Return [X, Y] of the center of cell containing provided text 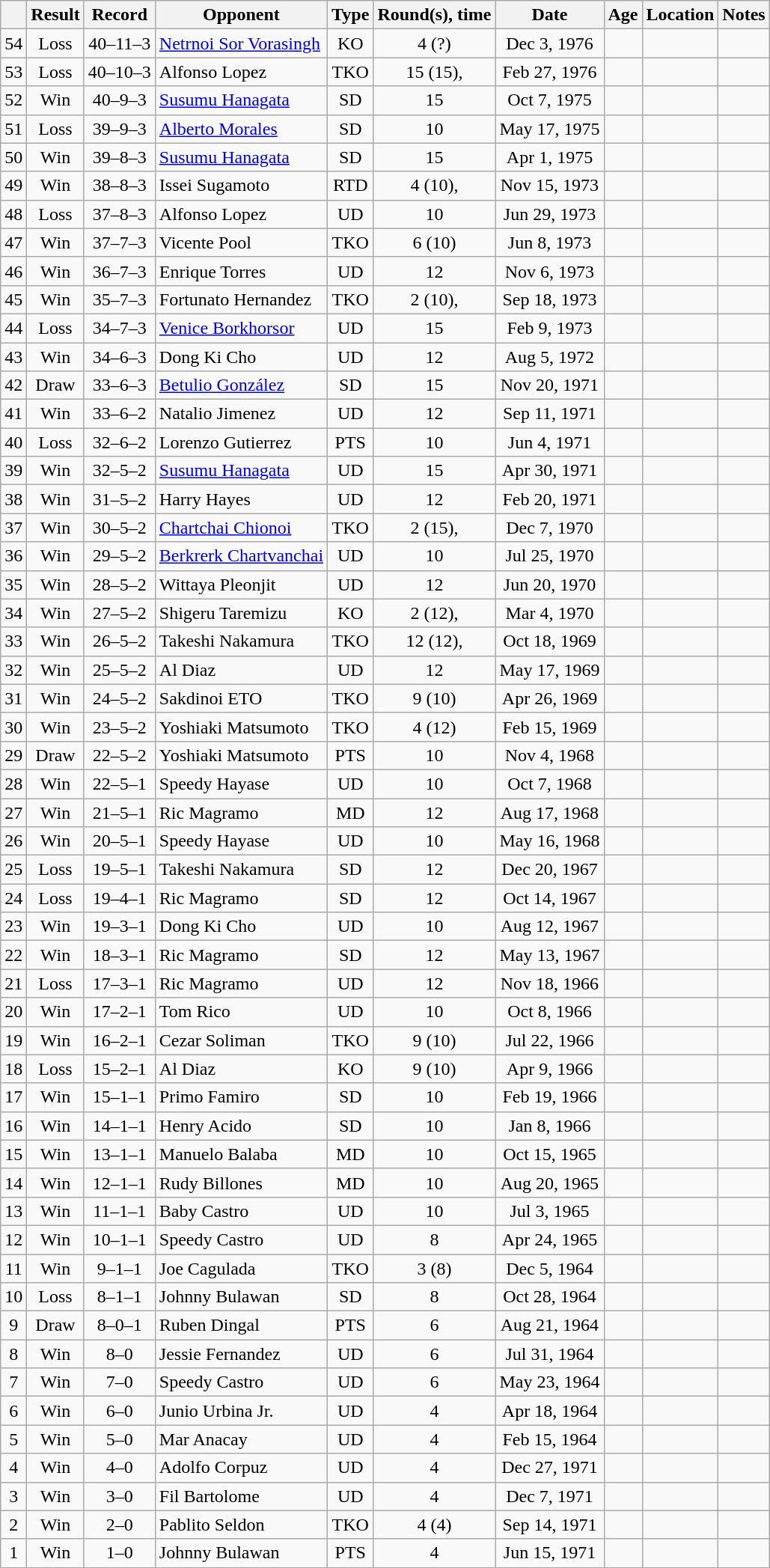
16–2–1 [120, 1040]
Jan 8, 1966 [549, 1126]
Alberto Morales [241, 129]
15–2–1 [120, 1069]
39–8–3 [120, 157]
15 (15), [434, 72]
49 [13, 186]
Feb 9, 1973 [549, 328]
22–5–2 [120, 755]
Apr 1, 1975 [549, 157]
36–7–3 [120, 271]
32–6–2 [120, 442]
19–5–1 [120, 870]
39–9–3 [120, 129]
22–5–1 [120, 784]
Primo Famiro [241, 1097]
26 [13, 841]
3 [13, 1496]
32–5–2 [120, 471]
May 23, 1964 [549, 1382]
43 [13, 357]
40–10–3 [120, 72]
34–6–3 [120, 357]
46 [13, 271]
Oct 15, 1965 [549, 1154]
33 [13, 641]
8–0–1 [120, 1326]
2 (15), [434, 528]
Venice Borkhorsor [241, 328]
May 13, 1967 [549, 955]
Jul 3, 1965 [549, 1211]
Jessie Fernandez [241, 1354]
15–1–1 [120, 1097]
3–0 [120, 1496]
47 [13, 242]
Junio Urbina Jr. [241, 1411]
9–1–1 [120, 1269]
Aug 20, 1965 [549, 1183]
Dec 27, 1971 [549, 1468]
Aug 21, 1964 [549, 1326]
36 [13, 556]
Jul 31, 1964 [549, 1354]
Sep 11, 1971 [549, 414]
Cezar Soliman [241, 1040]
Apr 30, 1971 [549, 471]
8–1–1 [120, 1297]
38 [13, 499]
Aug 17, 1968 [549, 812]
18–3–1 [120, 955]
53 [13, 72]
37–7–3 [120, 242]
25–5–2 [120, 670]
Oct 7, 1968 [549, 784]
21 [13, 983]
Dec 7, 1971 [549, 1496]
17 [13, 1097]
20–5–1 [120, 841]
17–3–1 [120, 983]
Dec 20, 1967 [549, 870]
Fortunato Hernandez [241, 299]
Date [549, 15]
13–1–1 [120, 1154]
5–0 [120, 1439]
26–5–2 [120, 641]
51 [13, 129]
50 [13, 157]
11 [13, 1269]
Vicente Pool [241, 242]
Jun 29, 1973 [549, 214]
Issei Sugamoto [241, 186]
Feb 27, 1976 [549, 72]
40–11–3 [120, 43]
Jul 25, 1970 [549, 556]
Age [623, 15]
Mar 4, 1970 [549, 613]
2 (10), [434, 299]
40 [13, 442]
Henry Acido [241, 1126]
Dec 3, 1976 [549, 43]
Sep 18, 1973 [549, 299]
44 [13, 328]
29–5–2 [120, 556]
7–0 [120, 1382]
Oct 8, 1966 [549, 1012]
34–7–3 [120, 328]
Type [350, 15]
30 [13, 727]
37 [13, 528]
31–5–2 [120, 499]
34 [13, 613]
54 [13, 43]
52 [13, 100]
Dec 7, 1970 [549, 528]
28–5–2 [120, 585]
Nov 18, 1966 [549, 983]
7 [13, 1382]
24–5–2 [120, 698]
Harry Hayes [241, 499]
17–2–1 [120, 1012]
13 [13, 1211]
Nov 20, 1971 [549, 385]
Feb 19, 1966 [549, 1097]
Jun 8, 1973 [549, 242]
14–1–1 [120, 1126]
Jun 15, 1971 [549, 1553]
Baby Castro [241, 1211]
42 [13, 385]
38–8–3 [120, 186]
45 [13, 299]
Nov 15, 1973 [549, 186]
Feb 15, 1964 [549, 1439]
Apr 24, 1965 [549, 1239]
Fil Bartolome [241, 1496]
37–8–3 [120, 214]
Joe Cagulada [241, 1269]
33–6–3 [120, 385]
41 [13, 414]
Berkrerk Chartvanchai [241, 556]
9 [13, 1326]
8–0 [120, 1354]
4 (4) [434, 1525]
Jul 22, 1966 [549, 1040]
19 [13, 1040]
31 [13, 698]
35 [13, 585]
16 [13, 1126]
35–7–3 [120, 299]
6–0 [120, 1411]
Notes [744, 15]
RTD [350, 186]
Apr 9, 1966 [549, 1069]
25 [13, 870]
Nov 6, 1973 [549, 271]
27–5–2 [120, 613]
Sep 14, 1971 [549, 1525]
Sakdinoi ETO [241, 698]
5 [13, 1439]
Rudy Billones [241, 1183]
Mar Anacay [241, 1439]
19–4–1 [120, 898]
Oct 18, 1969 [549, 641]
May 17, 1975 [549, 129]
40–9–3 [120, 100]
24 [13, 898]
Ruben Dingal [241, 1326]
Round(s), time [434, 15]
22 [13, 955]
Record [120, 15]
Opponent [241, 15]
Location [680, 15]
1 [13, 1553]
Tom Rico [241, 1012]
2–0 [120, 1525]
33–6–2 [120, 414]
Feb 20, 1971 [549, 499]
23 [13, 927]
48 [13, 214]
32 [13, 670]
4–0 [120, 1468]
21–5–1 [120, 812]
Manuelo Balaba [241, 1154]
Chartchai Chionoi [241, 528]
28 [13, 784]
Jun 4, 1971 [549, 442]
Jun 20, 1970 [549, 585]
Apr 26, 1969 [549, 698]
23–5–2 [120, 727]
Lorenzo Gutierrez [241, 442]
Result [55, 15]
Feb 15, 1969 [549, 727]
3 (8) [434, 1269]
6 (10) [434, 242]
4 (12) [434, 727]
2 (12), [434, 613]
Oct 14, 1967 [549, 898]
14 [13, 1183]
11–1–1 [120, 1211]
4 (?) [434, 43]
Oct 28, 1964 [549, 1297]
Shigeru Taremizu [241, 613]
Nov 4, 1968 [549, 755]
27 [13, 812]
12 (12), [434, 641]
12–1–1 [120, 1183]
39 [13, 471]
18 [13, 1069]
30–5–2 [120, 528]
20 [13, 1012]
2 [13, 1525]
Apr 18, 1964 [549, 1411]
May 17, 1969 [549, 670]
Betulio González [241, 385]
29 [13, 755]
Aug 12, 1967 [549, 927]
Enrique Torres [241, 271]
Adolfo Corpuz [241, 1468]
Oct 7, 1975 [549, 100]
19–3–1 [120, 927]
10–1–1 [120, 1239]
Pablito Seldon [241, 1525]
Dec 5, 1964 [549, 1269]
Aug 5, 1972 [549, 357]
Natalio Jimenez [241, 414]
May 16, 1968 [549, 841]
1–0 [120, 1553]
Netrnoi Sor Vorasingh [241, 43]
4 (10), [434, 186]
Wittaya Pleonjit [241, 585]
